From the cell containing the given text, extract its center point as [x, y] coordinate. 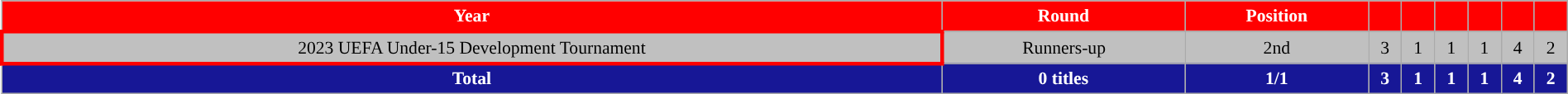
1/1 [1277, 79]
Year [471, 16]
2023 UEFA Under-15 Development Tournament [471, 48]
Runners-up [1064, 48]
Total [471, 79]
Round [1064, 16]
Position [1277, 16]
2nd [1277, 48]
0 titles [1064, 79]
